Return [X, Y] of the center of cell containing provided text 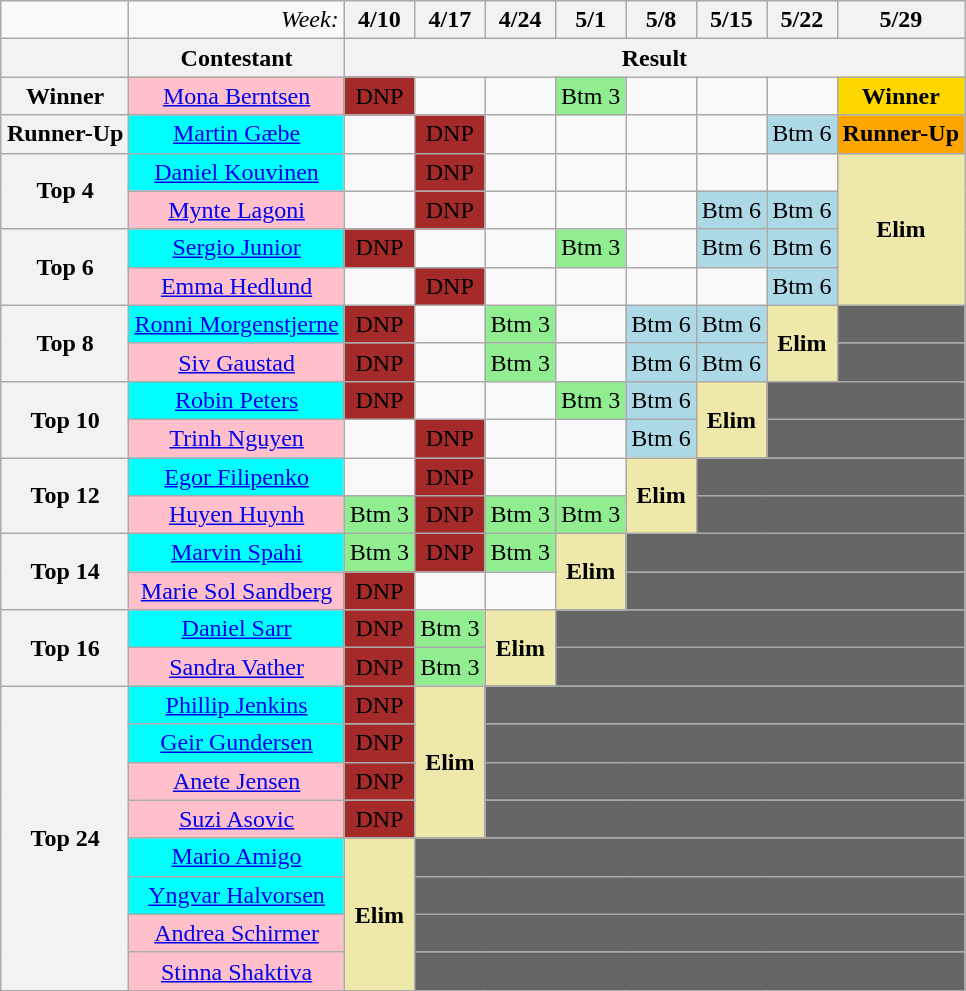
Marie Sol Sandberg [236, 591]
5/15 [731, 20]
Egor Filipenko [236, 477]
4/17 [450, 20]
4/10 [379, 20]
5/22 [802, 20]
Top 6 [65, 267]
Top 10 [65, 419]
Huyen Huynh [236, 515]
Stinna Shaktiva [236, 971]
Top 8 [65, 343]
Result [654, 58]
Emma Hedlund [236, 286]
Daniel Kouvinen [236, 172]
Yngvar Halvorsen [236, 895]
Robin Peters [236, 400]
Ronni Morgenstjerne [236, 324]
Daniel Sarr [236, 629]
Mynte Lagoni [236, 210]
Top 4 [65, 191]
Anete Jensen [236, 781]
Mona Berntsen [236, 96]
5/1 [590, 20]
Andrea Schirmer [236, 933]
Suzi Asovic [236, 819]
Top 16 [65, 648]
Contestant [236, 58]
4/24 [520, 20]
Top 12 [65, 496]
Mario Amigo [236, 857]
Sandra Vather [236, 667]
Siv Gaustad [236, 362]
Top 14 [65, 572]
Week: [236, 20]
5/8 [661, 20]
Phillip Jenkins [236, 705]
Trinh Nguyen [236, 438]
5/29 [901, 20]
Sergio Junior [236, 248]
Geir Gundersen [236, 743]
Marvin Spahi [236, 553]
Top 24 [65, 838]
Martin Gæbe [236, 134]
